For the text-containing cell, return its midpoint in [x, y] coordinate format. 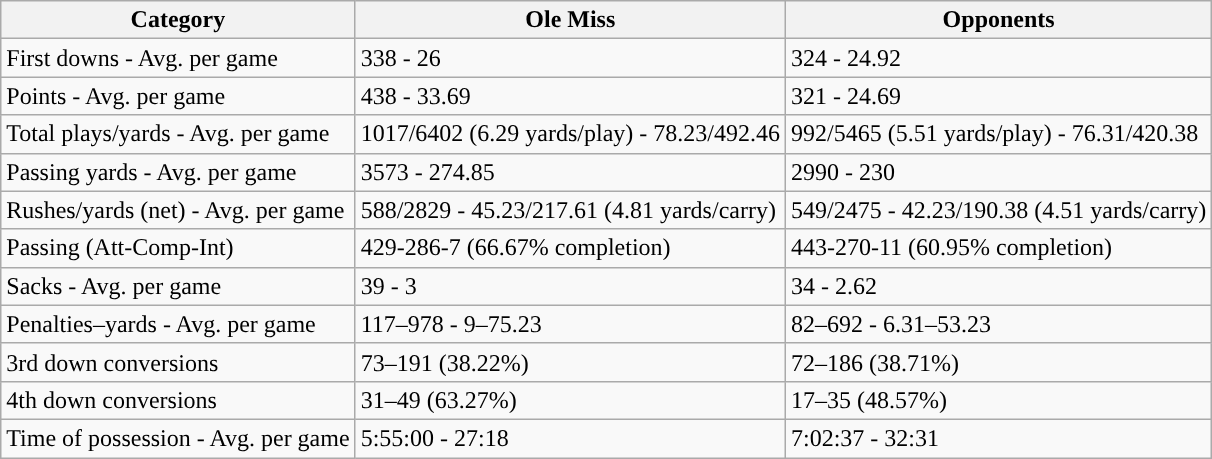
Passing (Att-Comp-Int) [178, 248]
117–978 - 9–75.23 [570, 324]
Opponents [998, 20]
Penalties–yards - Avg. per game [178, 324]
39 - 3 [570, 286]
Sacks - Avg. per game [178, 286]
429-286-7 (66.67% completion) [570, 248]
Rushes/yards (net) - Avg. per game [178, 210]
992/5465 (5.51 yards/play) - 76.31/420.38 [998, 134]
Category [178, 20]
321 - 24.69 [998, 96]
82–692 - 6.31–53.23 [998, 324]
3573 - 274.85 [570, 172]
Time of possession - Avg. per game [178, 438]
443-270-11 (60.95% completion) [998, 248]
2990 - 230 [998, 172]
438 - 33.69 [570, 96]
Points - Avg. per game [178, 96]
3rd down conversions [178, 362]
First downs - Avg. per game [178, 58]
72–186 (38.71%) [998, 362]
Passing yards - Avg. per game [178, 172]
73–191 (38.22%) [570, 362]
34 - 2.62 [998, 286]
4th down conversions [178, 400]
324 - 24.92 [998, 58]
588/2829 - 45.23/217.61 (4.81 yards/carry) [570, 210]
17–35 (48.57%) [998, 400]
338 - 26 [570, 58]
549/2475 - 42.23/190.38 (4.51 yards/carry) [998, 210]
Total plays/yards - Avg. per game [178, 134]
Ole Miss [570, 20]
5:55:00 - 27:18 [570, 438]
7:02:37 - 32:31 [998, 438]
31–49 (63.27%) [570, 400]
1017/6402 (6.29 yards/play) - 78.23/492.46 [570, 134]
